Identify which cell holds the provided text, then report its [x, y] central coordinate. 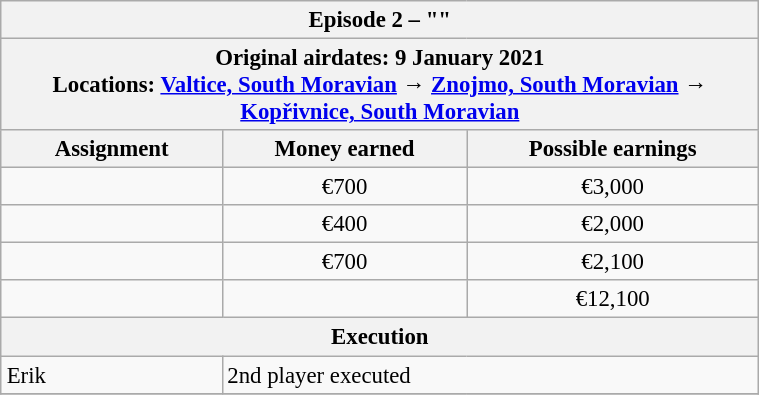
Possible earnings [612, 149]
Assignment [112, 149]
Episode 2 – "" [380, 20]
Execution [380, 337]
Erik [112, 375]
2nd player executed [490, 375]
€3,000 [612, 187]
€2,100 [612, 262]
€2,000 [612, 224]
Original airdates: 9 January 2021Locations: Valtice, South Moravian → Znojmo, South Moravian → Kopřivnice, South Moravian [380, 84]
€12,100 [612, 299]
€400 [344, 224]
Money earned [344, 149]
